Extract the [x, y] coordinate from the center of the cell holding the provided text.  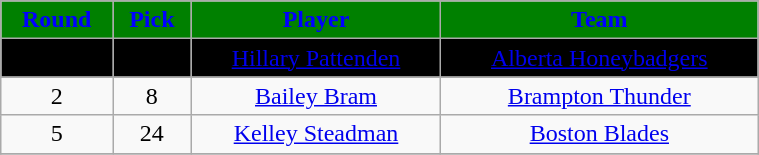
2 [57, 96]
Brampton Thunder [600, 96]
5 [57, 134]
Team [600, 20]
Boston Blades [600, 134]
8 [152, 96]
Round [57, 20]
Kelley Steadman [316, 134]
Hillary Pattenden [316, 58]
Player [316, 20]
Pick [152, 20]
24 [152, 134]
Bailey Bram [316, 96]
Alberta Honeybadgers [600, 58]
